Capture the cell that displays the provided text and extract its (x, y) central coordinate. 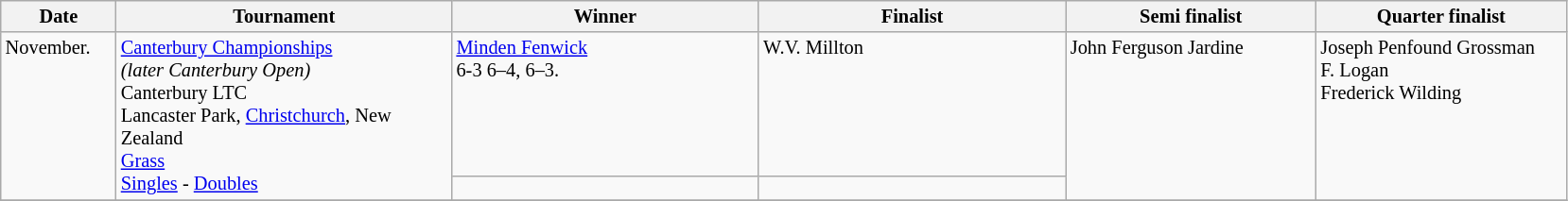
W.V. Millton (912, 104)
Tournament (284, 16)
Semi finalist (1192, 16)
Canterbury Championships(later Canterbury Open)Canterbury LTCLancaster Park, Christchurch, New ZealandGrassSingles - Doubles (284, 116)
John Ferguson Jardine (1192, 116)
Joseph Penfound Grossman F. Logan Frederick Wilding (1441, 116)
Winner (605, 16)
Minden Fenwick 6-3 6–4, 6–3. (605, 104)
Finalist (912, 16)
Date (59, 16)
November. (59, 116)
Quarter finalist (1441, 16)
